Identify which cell holds the provided text, then report its [x, y] central coordinate. 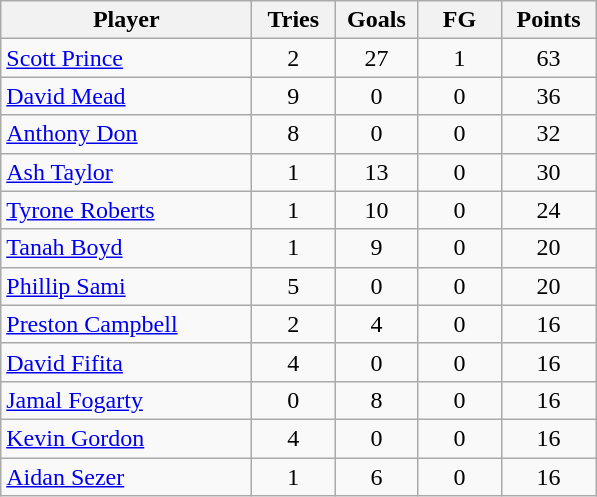
Aidan Sezer [126, 477]
30 [548, 172]
13 [376, 172]
Anthony Don [126, 134]
Ash Taylor [126, 172]
Scott Prince [126, 58]
27 [376, 58]
Player [126, 20]
6 [376, 477]
David Fifita [126, 362]
Kevin Gordon [126, 438]
Tanah Boyd [126, 248]
FG [460, 20]
5 [294, 286]
Phillip Sami [126, 286]
32 [548, 134]
36 [548, 96]
Goals [376, 20]
63 [548, 58]
Points [548, 20]
10 [376, 210]
Preston Campbell [126, 324]
Jamal Fogarty [126, 400]
24 [548, 210]
Tyrone Roberts [126, 210]
Tries [294, 20]
David Mead [126, 96]
